Pinpoint the cell where the given text exists, returning its (x, y) midpoint coordinate. 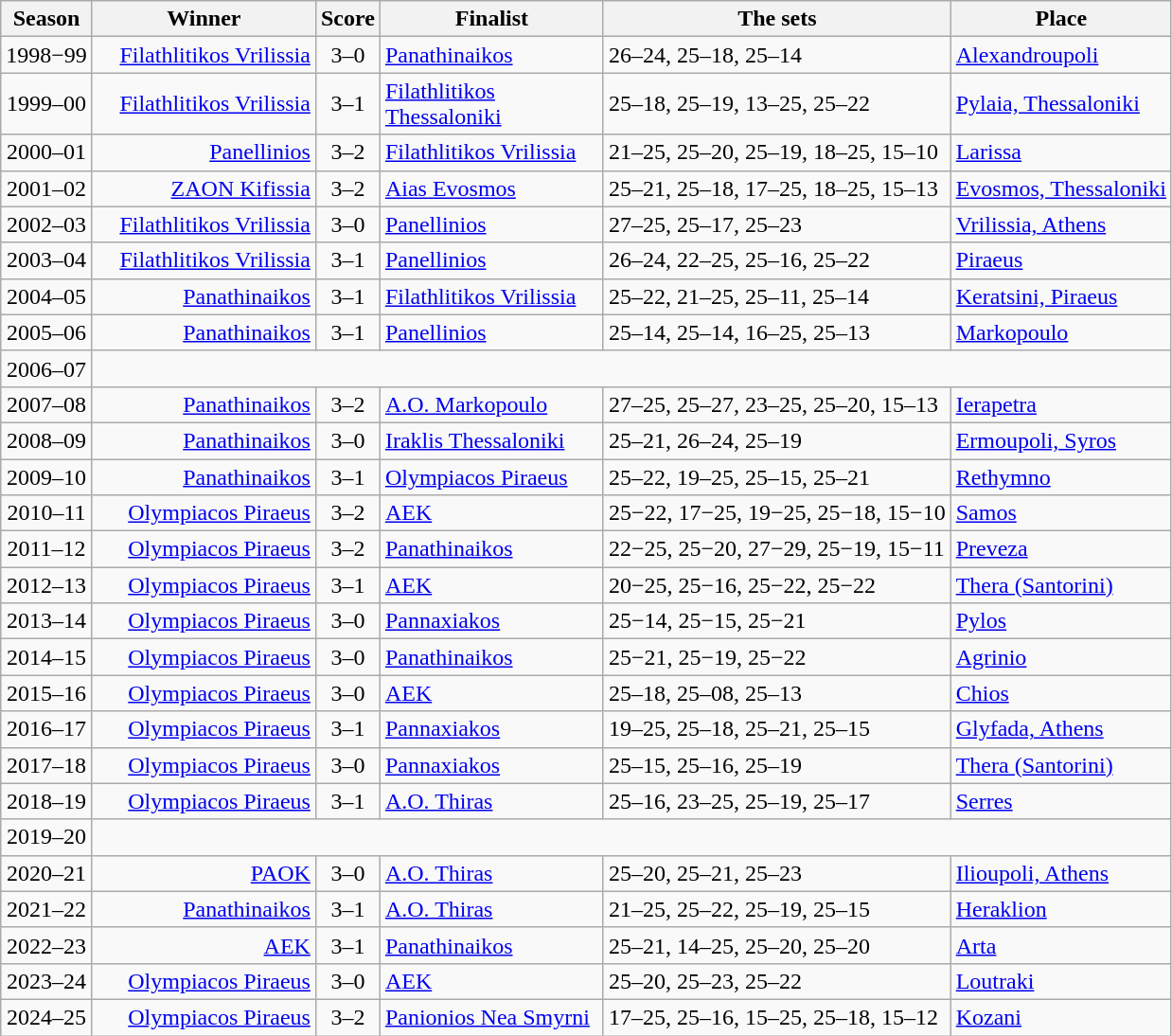
25−22, 17−25, 19−25, 25−18, 15−10 (776, 513)
ZAON Kifissia (204, 188)
27–25, 25–27, 23–25, 25–20, 15–13 (776, 404)
21–25, 25–22, 25–19, 25–15 (776, 909)
Larissa (1060, 152)
25–14, 25–14, 16–25, 25–13 (776, 332)
22−25, 25−20, 27−29, 25−19, 15−11 (776, 549)
Glyfada, Athens (1060, 729)
25–20, 25–21, 25–23 (776, 873)
25–21, 14–25, 25–20, 25–20 (776, 945)
25−21, 25−19, 25−22 (776, 657)
2022–23 (47, 945)
Heraklion (1060, 909)
Place (1060, 19)
Season (47, 19)
Panionios Nea Smyrni (491, 1017)
2004–05 (47, 296)
Kozani (1060, 1017)
2021–22 (47, 909)
2010–11 (47, 513)
Aias Evosmos (491, 188)
1998−99 (47, 55)
The sets (776, 19)
Iraklis Thessaloniki (491, 440)
2009–10 (47, 476)
25–15, 25–16, 25–19 (776, 765)
Alexandroupoli (1060, 55)
2017–18 (47, 765)
Evosmos, Thessaloniki (1060, 188)
2023–24 (47, 981)
2012–13 (47, 585)
27–25, 25–17, 25–23 (776, 224)
Ierapetra (1060, 404)
Pylos (1060, 621)
2007–08 (47, 404)
Ermoupoli, Syros (1060, 440)
2020–21 (47, 873)
2008–09 (47, 440)
2018–19 (47, 801)
A.O. Markopoulo (491, 404)
25–16, 23–25, 25–19, 25–17 (776, 801)
Arta (1060, 945)
Keratsini, Piraeus (1060, 296)
1999–00 (47, 104)
20−25, 25−16, 25−22, 25−22 (776, 585)
2015–16 (47, 693)
2003–04 (47, 260)
2024–25 (47, 1017)
2019–20 (47, 837)
25−14, 25−15, 25−21 (776, 621)
25–21, 25–18, 17–25, 18–25, 15–13 (776, 188)
25–22, 19–25, 25–15, 25–21 (776, 476)
19–25, 25–18, 25–21, 25–15 (776, 729)
Rethymno (1060, 476)
17–25, 25–16, 15–25, 25–18, 15–12 (776, 1017)
2013–14 (47, 621)
2000–01 (47, 152)
Samos (1060, 513)
Preveza (1060, 549)
Score (347, 19)
Finalist (491, 19)
Serres (1060, 801)
Markopoulo (1060, 332)
21–25, 25–20, 25–19, 18–25, 15–10 (776, 152)
2011–12 (47, 549)
25–18, 25–19, 13–25, 25–22 (776, 104)
Ilioupoli, Athens (1060, 873)
Chios (1060, 693)
Winner (204, 19)
2005–06 (47, 332)
Pylaia, Thessaloniki (1060, 104)
25–21, 26–24, 25–19 (776, 440)
2016–17 (47, 729)
25–20, 25–23, 25–22 (776, 981)
26–24, 25–18, 25–14 (776, 55)
PAOK (204, 873)
Agrinio (1060, 657)
2002–03 (47, 224)
Filathlitikos Thessaloniki (491, 104)
Vrilissia, Athens (1060, 224)
Loutraki (1060, 981)
Piraeus (1060, 260)
26–24, 22–25, 25–16, 25–22 (776, 260)
25–18, 25–08, 25–13 (776, 693)
2001–02 (47, 188)
2014–15 (47, 657)
2006–07 (47, 368)
25–22, 21–25, 25–11, 25–14 (776, 296)
